Locate the cell with the specified text and output its (x, y) center coordinate. 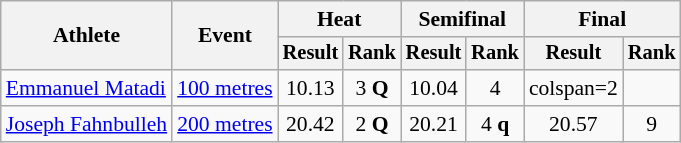
Emmanuel Matadi (86, 88)
Semifinal (462, 19)
20.21 (434, 124)
200 metres (224, 124)
4 (495, 88)
4 q (495, 124)
100 metres (224, 88)
3 Q (372, 88)
Athlete (86, 36)
10.13 (311, 88)
Joseph Fahnbulleh (86, 124)
20.57 (574, 124)
colspan=2 (574, 88)
20.42 (311, 124)
2 Q (372, 124)
10.04 (434, 88)
Final (602, 19)
Heat (340, 19)
Event (224, 36)
9 (652, 124)
